For the text-containing cell, return its midpoint in (X, Y) coordinate format. 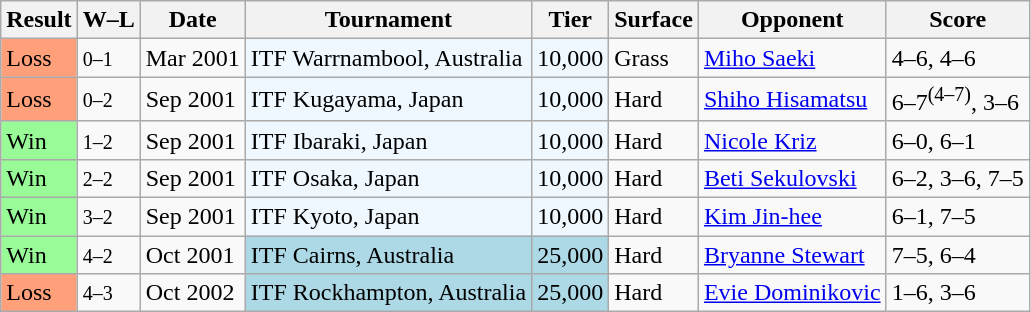
Nicole Kriz (792, 140)
Mar 2001 (192, 58)
0–2 (108, 100)
Grass (654, 58)
Date (192, 20)
6–2, 3–6, 7–5 (958, 178)
3–2 (108, 217)
ITF Kyoto, Japan (388, 217)
W–L (108, 20)
ITF Osaka, Japan (388, 178)
1–2 (108, 140)
Bryanne Stewart (792, 255)
Miho Saeki (792, 58)
Kim Jin-hee (792, 217)
Surface (654, 20)
6–7(4–7), 3–6 (958, 100)
Oct 2001 (192, 255)
ITF Kugayama, Japan (388, 100)
Shiho Hisamatsu (792, 100)
4–6, 4–6 (958, 58)
Tournament (388, 20)
Oct 2002 (192, 293)
0–1 (108, 58)
Tier (570, 20)
1–6, 3–6 (958, 293)
Score (958, 20)
2–2 (108, 178)
ITF Cairns, Australia (388, 255)
6–1, 7–5 (958, 217)
ITF Ibaraki, Japan (388, 140)
4–2 (108, 255)
4–3 (108, 293)
6–0, 6–1 (958, 140)
ITF Rockhampton, Australia (388, 293)
Beti Sekulovski (792, 178)
ITF Warrnambool, Australia (388, 58)
7–5, 6–4 (958, 255)
Opponent (792, 20)
Result (39, 20)
Evie Dominikovic (792, 293)
